Pinpoint the cell where the given text exists, returning its (X, Y) midpoint coordinate. 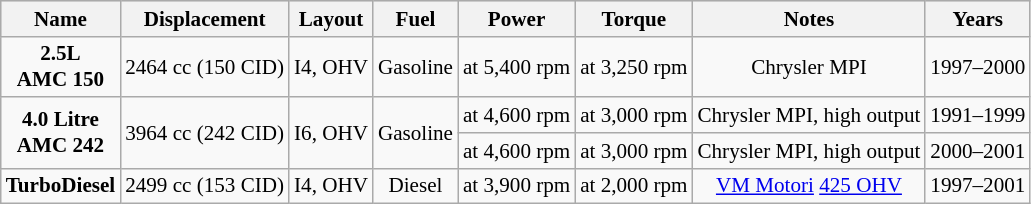
I6, OHV (331, 132)
Years (978, 18)
at 3,250 rpm (634, 66)
Power (516, 18)
Displacement (204, 18)
TurboDiesel (60, 186)
VM Motori 425 OHV (810, 186)
Notes (810, 18)
4.0 LitreAMC 242 (60, 132)
Layout (331, 18)
at 2,000 rpm (634, 186)
2499 cc (153 CID) (204, 186)
2.5LAMC 150 (60, 66)
1997–2000 (978, 66)
at 5,400 rpm (516, 66)
Fuel (416, 18)
at 3,900 rpm (516, 186)
2464 cc (150 CID) (204, 66)
Diesel (416, 186)
2000–2001 (978, 150)
Chrysler MPI (810, 66)
1997–2001 (978, 186)
Torque (634, 18)
1991–1999 (978, 114)
Name (60, 18)
3964 cc (242 CID) (204, 132)
